Return (x, y) of the center of cell containing provided text 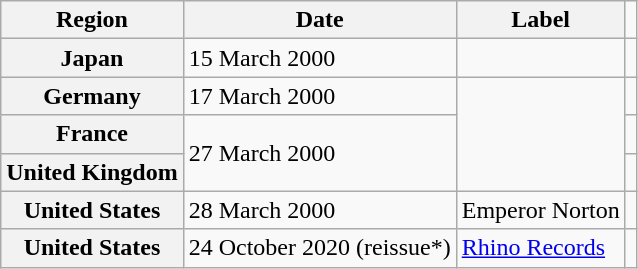
Emperor Norton (540, 210)
Date (320, 20)
15 March 2000 (320, 58)
28 March 2000 (320, 210)
Germany (92, 96)
Label (540, 20)
Rhino Records (540, 248)
Japan (92, 58)
United Kingdom (92, 172)
Region (92, 20)
24 October 2020 (reissue*) (320, 248)
17 March 2000 (320, 96)
27 March 2000 (320, 153)
France (92, 134)
